Determine the (x, y) coordinate at the center of the cell enclosing the given text.  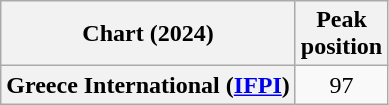
Chart (2024) (148, 34)
Greece International (IFPI) (148, 85)
97 (341, 85)
Peakposition (341, 34)
